Return the (X, Y) coordinate for the center point of the cell that contains the specified text.  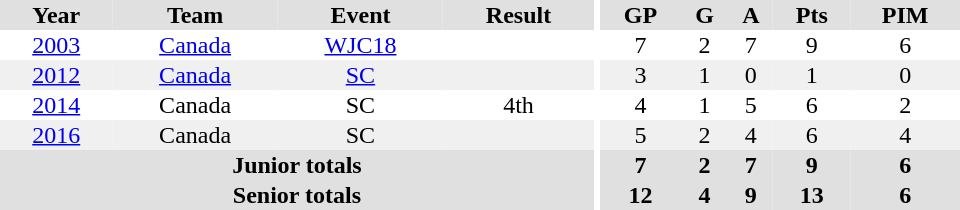
2016 (56, 135)
Team (194, 15)
Senior totals (297, 195)
2014 (56, 105)
WJC18 (360, 45)
Event (360, 15)
PIM (905, 15)
4th (518, 105)
A (750, 15)
Year (56, 15)
Junior totals (297, 165)
13 (812, 195)
Result (518, 15)
2003 (56, 45)
GP (640, 15)
Pts (812, 15)
G (705, 15)
2012 (56, 75)
3 (640, 75)
12 (640, 195)
